Detect which cell encompasses the target text, then output its [X, Y] center coordinate. 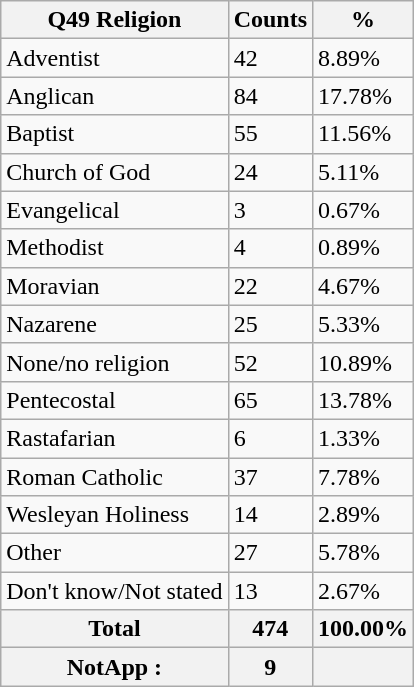
0.89% [364, 248]
10.89% [364, 362]
Baptist [114, 134]
3 [270, 210]
% [364, 20]
52 [270, 362]
Wesleyan Holiness [114, 515]
2.89% [364, 515]
None/no religion [114, 362]
Evangelical [114, 210]
13.78% [364, 400]
474 [270, 629]
13 [270, 591]
Other [114, 553]
9 [270, 667]
1.33% [364, 438]
Moravian [114, 286]
17.78% [364, 96]
Don't know/Not stated [114, 591]
Counts [270, 20]
100.00% [364, 629]
65 [270, 400]
2.67% [364, 591]
Rastafarian [114, 438]
Total [114, 629]
Methodist [114, 248]
11.56% [364, 134]
84 [270, 96]
25 [270, 324]
NotApp : [114, 667]
Roman Catholic [114, 477]
Pentecostal [114, 400]
6 [270, 438]
Anglican [114, 96]
5.33% [364, 324]
42 [270, 58]
5.11% [364, 172]
4.67% [364, 286]
4 [270, 248]
22 [270, 286]
Nazarene [114, 324]
24 [270, 172]
8.89% [364, 58]
55 [270, 134]
Church of God [114, 172]
Adventist [114, 58]
37 [270, 477]
27 [270, 553]
0.67% [364, 210]
5.78% [364, 553]
Q49 Religion [114, 20]
7.78% [364, 477]
14 [270, 515]
